Capture the cell that displays the provided text and extract its (x, y) central coordinate. 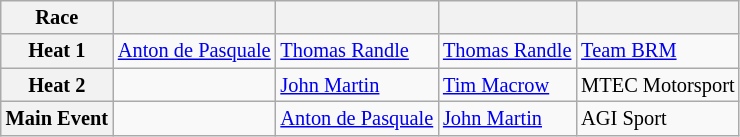
Heat 1 (57, 51)
Main Event (57, 118)
Tim Macrow (507, 85)
Race (57, 17)
Team BRM (658, 51)
AGI Sport (658, 118)
MTEC Motorsport (658, 85)
Heat 2 (57, 85)
